Find where the given text appears and provide that cell's center as [X, Y] coordinate. 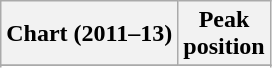
Chart (2011–13) [90, 34]
Peakposition [224, 34]
